Detect which cell encompasses the target text, then output its (x, y) center coordinate. 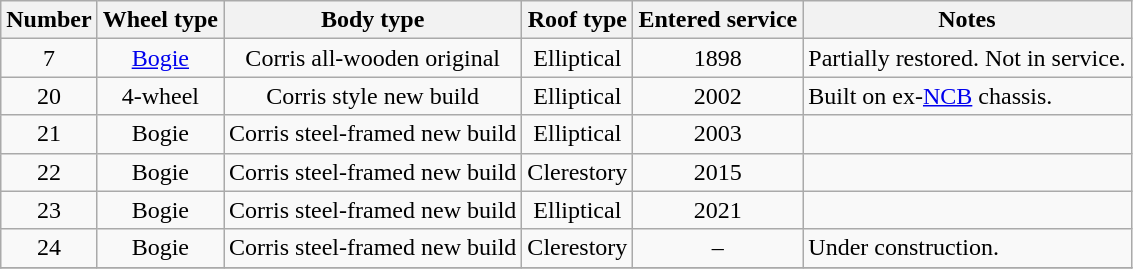
20 (49, 96)
Built on ex-NCB chassis. (967, 96)
Wheel type (160, 20)
Number (49, 20)
2002 (718, 96)
7 (49, 58)
2003 (718, 134)
2015 (718, 172)
Corris all-wooden original (373, 58)
21 (49, 134)
23 (49, 210)
1898 (718, 58)
Notes (967, 20)
2021 (718, 210)
24 (49, 248)
Under construction. (967, 248)
4-wheel (160, 96)
Entered service (718, 20)
22 (49, 172)
Corris style new build (373, 96)
– (718, 248)
Partially restored. Not in service. (967, 58)
Body type (373, 20)
Roof type (578, 20)
